Return [X, Y] of the center of cell containing provided text 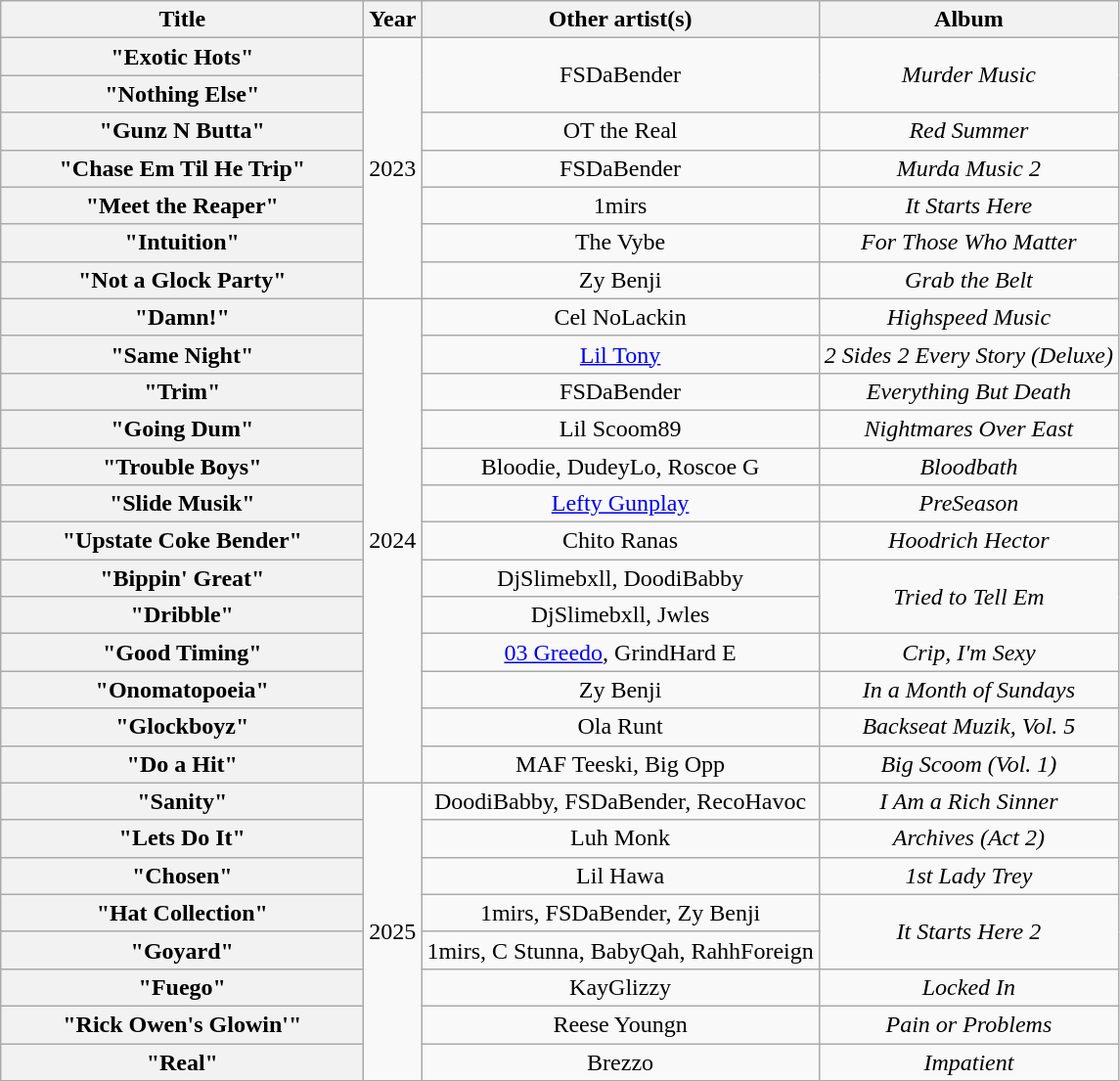
Murder Music [968, 75]
2025 [393, 931]
"Slide Musik" [182, 504]
"Damn!" [182, 317]
"Not a Glock Party" [182, 280]
"Gunz N Butta" [182, 131]
Big Scoom (Vol. 1) [968, 764]
Tried to Tell Em [968, 597]
It Starts Here 2 [968, 931]
Lil Scoom89 [620, 428]
"Trouble Boys" [182, 467]
2024 [393, 540]
Cel NoLackin [620, 317]
"Dribble" [182, 615]
Album [968, 20]
"Good Timing" [182, 653]
MAF Teeski, Big Opp [620, 764]
Bloodie, DudeyLo, Roscoe G [620, 467]
Chito Ranas [620, 541]
KayGlizzy [620, 987]
"Hat Collection" [182, 913]
1st Lady Trey [968, 876]
"Glockboyz" [182, 727]
I Am a Rich Sinner [968, 801]
"Do a Hit" [182, 764]
03 Greedo, GrindHard E [620, 653]
Brezzo [620, 1061]
"Chosen" [182, 876]
Backseat Muzik, Vol. 5 [968, 727]
"Rick Owen's Glowin'" [182, 1024]
Highspeed Music [968, 317]
"Chase Em Til He Trip" [182, 168]
Year [393, 20]
"Fuego" [182, 987]
Luh Monk [620, 838]
Red Summer [968, 131]
"Upstate Coke Bender" [182, 541]
DjSlimebxll, DoodiBabby [620, 578]
Other artist(s) [620, 20]
"Trim" [182, 391]
"Lets Do It" [182, 838]
Bloodbath [968, 467]
"Nothing Else" [182, 94]
Title [182, 20]
Reese Youngn [620, 1024]
Murda Music 2 [968, 168]
2 Sides 2 Every Story (Deluxe) [968, 354]
DjSlimebxll, Jwles [620, 615]
"Going Dum" [182, 428]
In a Month of Sundays [968, 690]
PreSeason [968, 504]
Ola Runt [620, 727]
Lefty Gunplay [620, 504]
"Same Night" [182, 354]
Archives (Act 2) [968, 838]
Pain or Problems [968, 1024]
"Bippin' Great" [182, 578]
"Meet the Reaper" [182, 205]
Crip, I'm Sexy [968, 653]
1mirs, C Stunna, BabyQah, RahhForeign [620, 950]
It Starts Here [968, 205]
Hoodrich Hector [968, 541]
"Real" [182, 1061]
Locked In [968, 987]
DoodiBabby, FSDaBender, RecoHavoc [620, 801]
"Exotic Hots" [182, 57]
The Vybe [620, 243]
"Sanity" [182, 801]
Lil Hawa [620, 876]
For Those Who Matter [968, 243]
"Onomatopoeia" [182, 690]
OT the Real [620, 131]
Lil Tony [620, 354]
2023 [393, 168]
"Intuition" [182, 243]
1mirs [620, 205]
Everything But Death [968, 391]
1mirs, FSDaBender, Zy Benji [620, 913]
"Goyard" [182, 950]
Impatient [968, 1061]
Grab the Belt [968, 280]
Nightmares Over East [968, 428]
